Search for the cell housing the specified text and yield its [x, y] center coordinate. 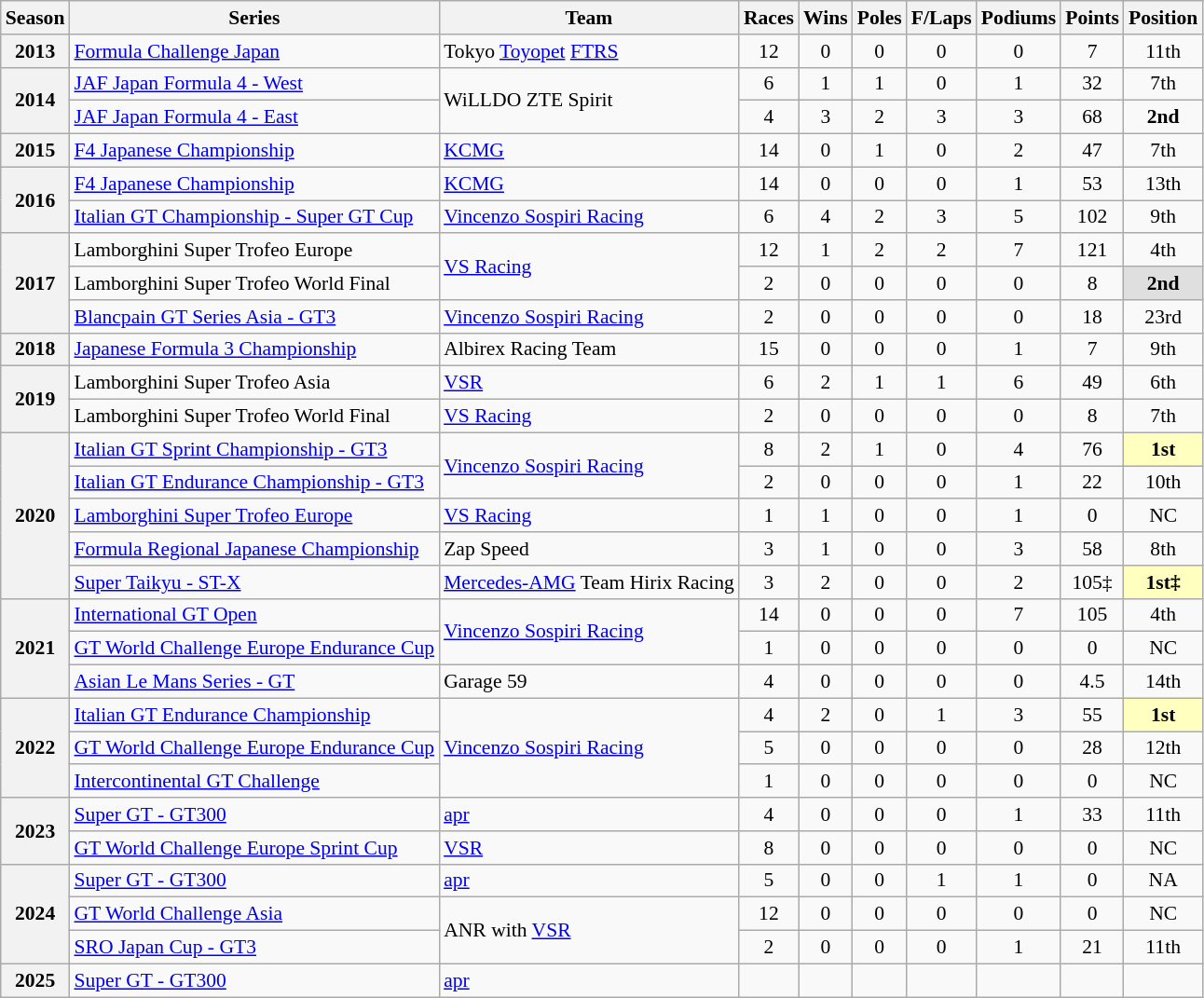
28 [1092, 748]
2013 [35, 51]
22 [1092, 483]
GT World Challenge Asia [253, 914]
105‡ [1092, 582]
12th [1163, 748]
ANR with VSR [589, 930]
Mercedes-AMG Team Hirix Racing [589, 582]
GT World Challenge Europe Sprint Cup [253, 848]
Garage 59 [589, 682]
Wins [826, 18]
58 [1092, 549]
10th [1163, 483]
JAF Japan Formula 4 - West [253, 84]
2016 [35, 199]
2015 [35, 151]
Poles [880, 18]
53 [1092, 184]
2017 [35, 283]
2023 [35, 831]
8th [1163, 549]
JAF Japan Formula 4 - East [253, 117]
102 [1092, 217]
Position [1163, 18]
2021 [35, 649]
Points [1092, 18]
Lamborghini Super Trofeo Asia [253, 383]
Podiums [1019, 18]
Albirex Racing Team [589, 349]
21 [1092, 948]
68 [1092, 117]
105 [1092, 615]
23rd [1163, 317]
15 [769, 349]
Formula Regional Japanese Championship [253, 549]
Team [589, 18]
2022 [35, 747]
4.5 [1092, 682]
2019 [35, 399]
2014 [35, 101]
55 [1092, 715]
Super Taikyu - ST-X [253, 582]
Italian GT Endurance Championship [253, 715]
Asian Le Mans Series - GT [253, 682]
18 [1092, 317]
121 [1092, 251]
13th [1163, 184]
WiLLDO ZTE Spirit [589, 101]
SRO Japan Cup - GT3 [253, 948]
Blancpain GT Series Asia - GT3 [253, 317]
Japanese Formula 3 Championship [253, 349]
Races [769, 18]
1st‡ [1163, 582]
33 [1092, 814]
6th [1163, 383]
Zap Speed [589, 549]
2025 [35, 980]
F/Laps [941, 18]
Season [35, 18]
76 [1092, 449]
2024 [35, 913]
Tokyo Toyopet FTRS [589, 51]
14th [1163, 682]
International GT Open [253, 615]
NA [1163, 881]
Intercontinental GT Challenge [253, 782]
47 [1092, 151]
49 [1092, 383]
Italian GT Endurance Championship - GT3 [253, 483]
Formula Challenge Japan [253, 51]
32 [1092, 84]
Italian GT Sprint Championship - GT3 [253, 449]
Series [253, 18]
2018 [35, 349]
Italian GT Championship - Super GT Cup [253, 217]
2020 [35, 515]
